Find where the given text appears and provide that cell's center as (X, Y) coordinate. 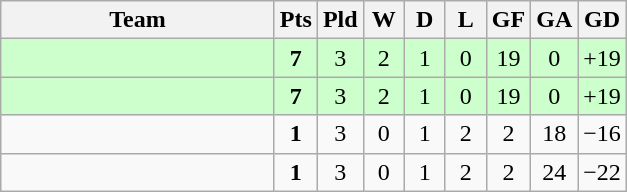
18 (554, 134)
Team (138, 20)
D (424, 20)
−22 (602, 172)
L (466, 20)
Pts (296, 20)
GA (554, 20)
GF (508, 20)
24 (554, 172)
−16 (602, 134)
W (384, 20)
Pld (340, 20)
GD (602, 20)
